Scan for the cell matching the given text and deliver its [X, Y] coordinate at center. 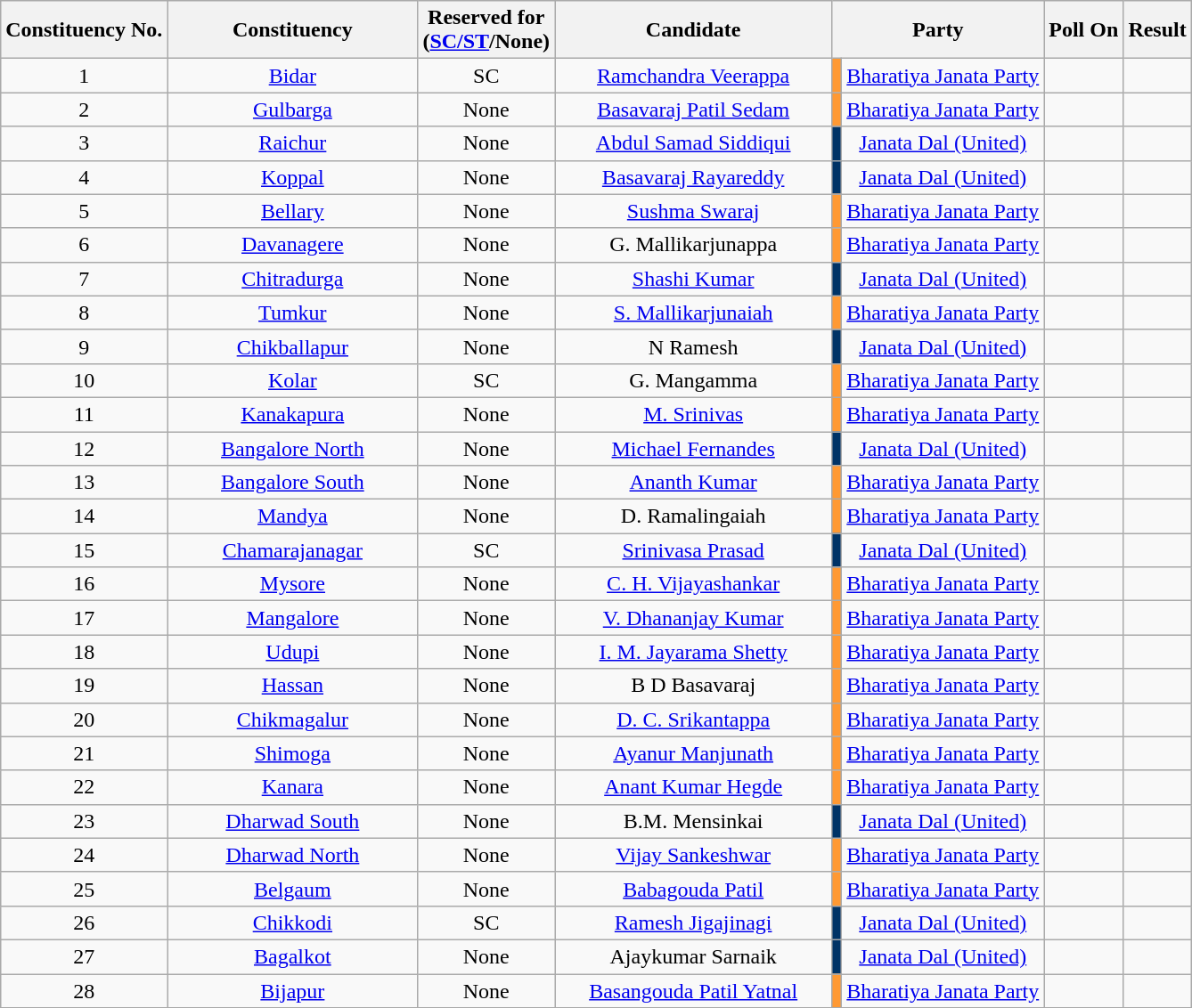
Mangalore [292, 618]
D. Ramalingaiah [693, 516]
6 [84, 245]
Bidar [292, 76]
Kanara [292, 787]
Kanakapura [292, 414]
18 [84, 652]
7 [84, 279]
Chikballapur [292, 346]
Kolar [292, 380]
Babagouda Patil [693, 889]
Vijay Sankeshwar [693, 855]
24 [84, 855]
12 [84, 448]
Bangalore North [292, 448]
B.M. Mensinkai [693, 821]
25 [84, 889]
Sushma Swaraj [693, 211]
Shashi Kumar [693, 279]
Result [1157, 30]
Bijapur [292, 991]
D. C. Srikantappa [693, 719]
Davanagere [292, 245]
Ajaykumar Sarnaik [693, 956]
Ramchandra Veerappa [693, 76]
21 [84, 753]
Poll On [1083, 30]
26 [84, 923]
5 [84, 211]
Dharwad South [292, 821]
Mysore [292, 584]
11 [84, 414]
Raichur [292, 143]
8 [84, 313]
19 [84, 686]
M. Srinivas [693, 414]
Mandya [292, 516]
Bellary [292, 211]
Gulbarga [292, 110]
3 [84, 143]
Reserved for(SC/ST/None) [486, 30]
Bangalore South [292, 483]
N Ramesh [693, 346]
G. Mangamma [693, 380]
2 [84, 110]
Ramesh Jigajinagi [693, 923]
1 [84, 76]
V. Dhananjay Kumar [693, 618]
Basangouda Patil Yatnal [693, 991]
Belgaum [292, 889]
Ayanur Manjunath [693, 753]
C. H. Vijayashankar [693, 584]
Abdul Samad Siddiqui [693, 143]
Constituency No. [84, 30]
10 [84, 380]
15 [84, 550]
4 [84, 177]
Koppal [292, 177]
Hassan [292, 686]
S. Mallikarjunaiah [693, 313]
B D Basavaraj [693, 686]
16 [84, 584]
20 [84, 719]
Chamarajanagar [292, 550]
Tumkur [292, 313]
Chikkodi [292, 923]
9 [84, 346]
Party [938, 30]
Udupi [292, 652]
Anant Kumar Hegde [693, 787]
27 [84, 956]
Bagalkot [292, 956]
I. M. Jayarama Shetty [693, 652]
Ananth Kumar [693, 483]
Shimoga [292, 753]
G. Mallikarjunappa [693, 245]
Michael Fernandes [693, 448]
Basavaraj Rayareddy [693, 177]
Dharwad North [292, 855]
Chikmagalur [292, 719]
Candidate [693, 30]
23 [84, 821]
13 [84, 483]
14 [84, 516]
28 [84, 991]
Constituency [292, 30]
Chitradurga [292, 279]
Srinivasa Prasad [693, 550]
Basavaraj Patil Sedam [693, 110]
22 [84, 787]
17 [84, 618]
